For the text-containing cell, return its midpoint in [X, Y] coordinate format. 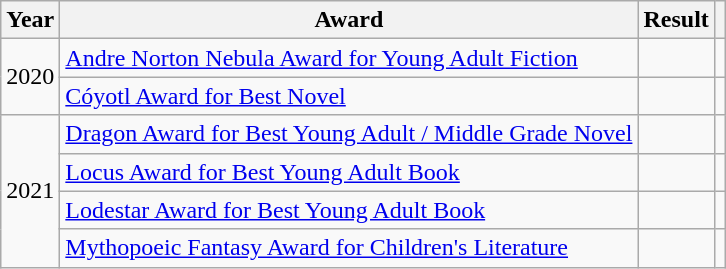
Cóyotl Award for Best Novel [349, 96]
Lodestar Award for Best Young Adult Book [349, 210]
Year [30, 20]
Locus Award for Best Young Adult Book [349, 172]
2021 [30, 191]
Dragon Award for Best Young Adult / Middle Grade Novel [349, 134]
2020 [30, 77]
Result [676, 20]
Andre Norton Nebula Award for Young Adult Fiction [349, 58]
Mythopoeic Fantasy Award for Children's Literature [349, 248]
Award [349, 20]
